Determine the (X, Y) coordinate at the center of the cell enclosing the given text.  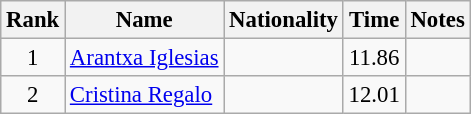
Arantxa Iglesias (144, 58)
11.86 (374, 58)
2 (33, 95)
Rank (33, 20)
1 (33, 58)
Cristina Regalo (144, 95)
Time (374, 20)
Name (144, 20)
Nationality (284, 20)
Notes (438, 20)
12.01 (374, 95)
